Search for the cell housing the specified text and yield its (X, Y) center coordinate. 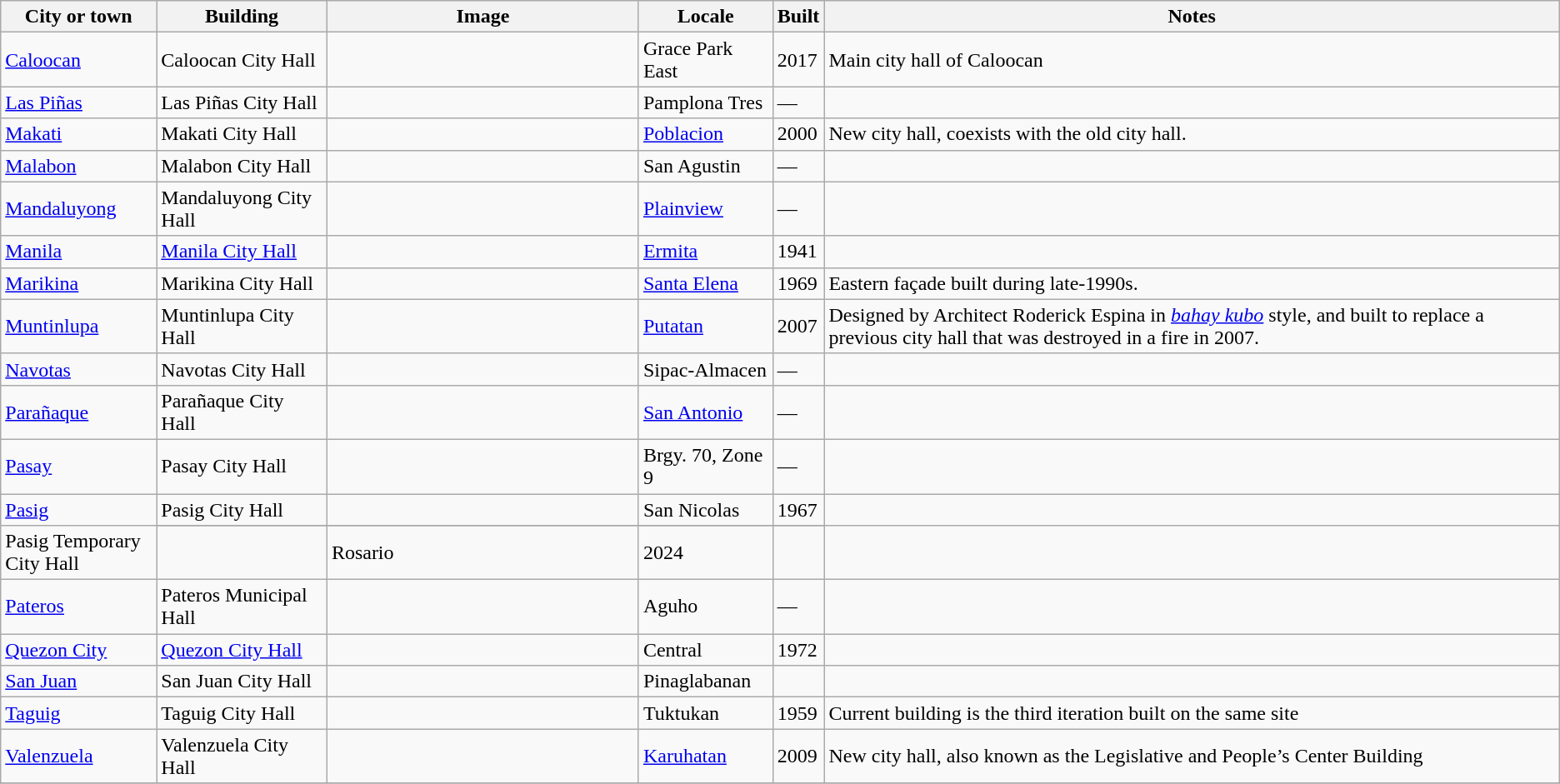
San Juan (78, 682)
Putatan (705, 327)
Navotas City Hall (242, 369)
Locale (705, 17)
Built (798, 17)
Manila City Hall (242, 252)
Sipac-Almacen (705, 369)
1972 (798, 650)
Pateros Municipal Hall (242, 607)
Quezon City (78, 650)
Marikina (78, 283)
Santa Elena (705, 283)
Muntinlupa City Hall (242, 327)
Pateros (78, 607)
Pasig (78, 509)
2017 (798, 60)
Malabon (78, 166)
Las Piñas (78, 102)
Image (482, 17)
Grace Park East (705, 60)
Poblacion (705, 134)
2024 (705, 553)
Pinaglabanan (705, 682)
Manila (78, 252)
Caloocan City Hall (242, 60)
Malabon City Hall (242, 166)
Taguig City Hall (242, 713)
San Nicolas (705, 509)
Valenzuela City Hall (242, 757)
City or town (78, 17)
Rosario (482, 553)
Pasay City Hall (242, 467)
Pasig Temporary City Hall (78, 553)
San Agustin (705, 166)
New city hall, coexists with the old city hall. (1192, 134)
Makati City Hall (242, 134)
Brgy. 70, Zone 9 (705, 467)
Navotas (78, 369)
2000 (798, 134)
Pamplona Tres (705, 102)
San Juan City Hall (242, 682)
Makati (78, 134)
Valenzuela (78, 757)
Parañaque City Hall (242, 412)
Quezon City Hall (242, 650)
Las Piñas City Hall (242, 102)
New city hall, also known as the Legislative and People’s Center Building (1192, 757)
Current building is the third iteration built on the same site (1192, 713)
1959 (798, 713)
San Antonio (705, 412)
Eastern façade built during late-1990s. (1192, 283)
Parañaque (78, 412)
Plainview (705, 208)
Designed by Architect Roderick Espina in bahay kubo style, and built to replace a previous city hall that was destroyed in a fire in 2007. (1192, 327)
2007 (798, 327)
Pasig City Hall (242, 509)
Mandaluyong City Hall (242, 208)
Ermita (705, 252)
Marikina City Hall (242, 283)
Building (242, 17)
Central (705, 650)
Caloocan (78, 60)
Muntinlupa (78, 327)
Karuhatan (705, 757)
Notes (1192, 17)
Main city hall of Caloocan (1192, 60)
2009 (798, 757)
Aguho (705, 607)
1967 (798, 509)
1969 (798, 283)
Tuktukan (705, 713)
Taguig (78, 713)
Mandaluyong (78, 208)
Pasay (78, 467)
1941 (798, 252)
